From the cell containing the given text, extract its center point as (X, Y) coordinate. 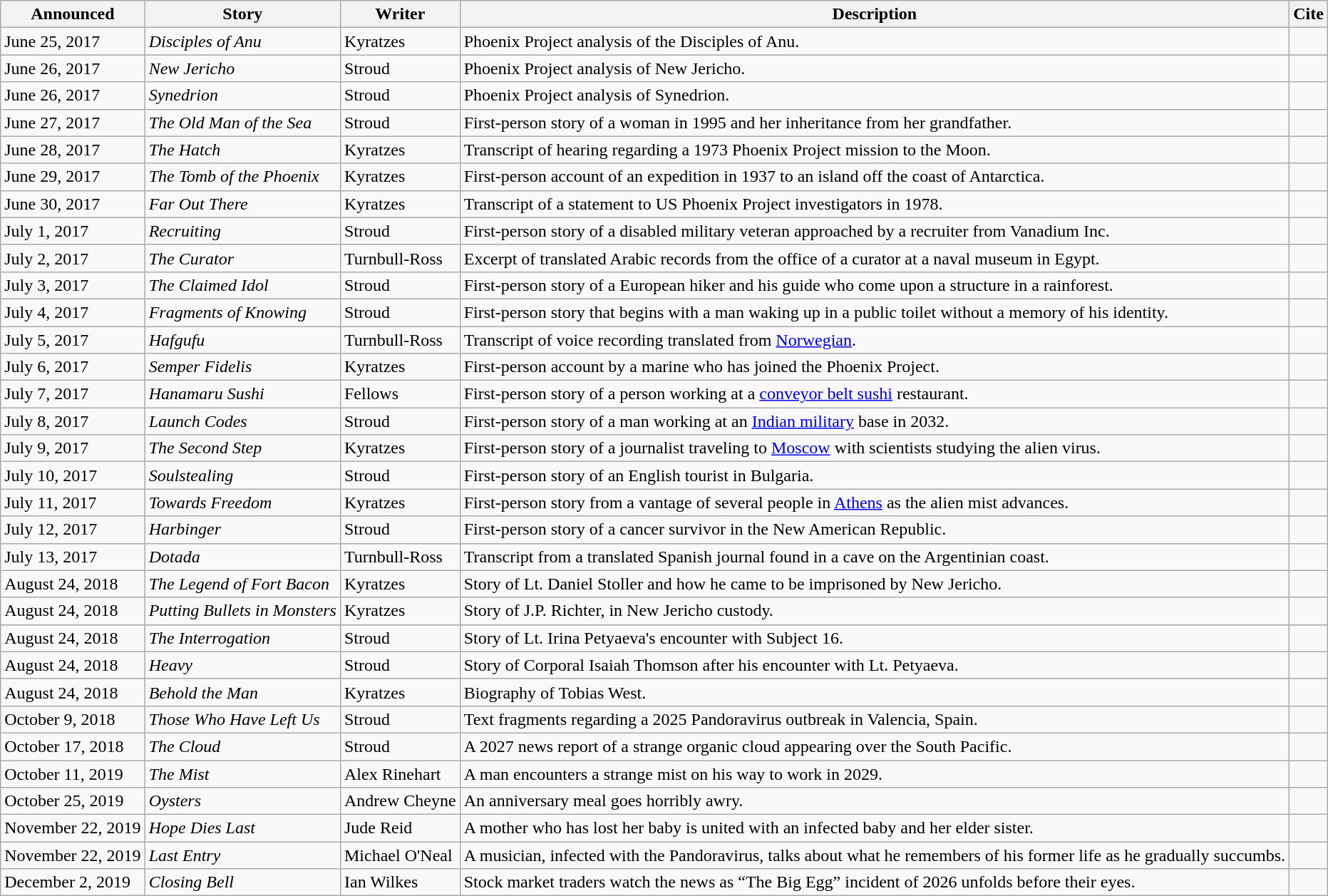
The Second Step (242, 448)
July 9, 2017 (73, 448)
Hanamaru Sushi (242, 394)
Transcript of hearing regarding a 1973 Phoenix Project mission to the Moon. (874, 150)
Description (874, 14)
Story of Lt. Daniel Stoller and how he came to be imprisoned by New Jericho. (874, 584)
First-person story of a cancer survivor in the New American Republic. (874, 530)
July 13, 2017 (73, 557)
Story of Corporal Isaiah Thomson after his encounter with Lt. Petyaeva. (874, 665)
Heavy (242, 665)
First-person story of a woman in 1995 and her inheritance from her grandfather. (874, 123)
A man encounters a strange mist on his way to work in 2029. (874, 773)
Story (242, 14)
First-person story of a person working at a conveyor belt sushi restaurant. (874, 394)
A musician, infected with the Pandoravirus, talks about what he remembers of his former life as he gradually succumbs. (874, 855)
The Hatch (242, 150)
Transcript of voice recording translated from Norwegian. (874, 340)
Recruiting (242, 231)
First-person story of an English tourist in Bulgaria. (874, 475)
Transcript from a translated Spanish journal found in a cave on the Argentinian coast. (874, 557)
The Cloud (242, 746)
First-person story of a journalist traveling to Moscow with scientists studying the alien virus. (874, 448)
July 4, 2017 (73, 312)
July 8, 2017 (73, 421)
July 12, 2017 (73, 530)
October 17, 2018 (73, 746)
A 2027 news report of a strange organic cloud appearing over the South Pacific. (874, 746)
Putting Bullets in Monsters (242, 611)
Hafgufu (242, 340)
June 27, 2017 (73, 123)
Phoenix Project analysis of New Jericho. (874, 68)
A mother who has lost her baby is united with an infected baby and her elder sister. (874, 828)
Phoenix Project analysis of Synedrion. (874, 96)
Dotada (242, 557)
July 11, 2017 (73, 503)
The Tomb of the Phoenix (242, 177)
Behold the Man (242, 692)
June 28, 2017 (73, 150)
Ian Wilkes (400, 882)
July 10, 2017 (73, 475)
Fellows (400, 394)
July 7, 2017 (73, 394)
The Interrogation (242, 638)
First-person story of a man working at an Indian military base in 2032. (874, 421)
Stock market traders watch the news as “The Big Egg” incident of 2026 unfolds before their eyes. (874, 882)
Cite (1309, 14)
Harbinger (242, 530)
Soulstealing (242, 475)
October 9, 2018 (73, 719)
Hope Dies Last (242, 828)
June 25, 2017 (73, 41)
October 25, 2019 (73, 801)
July 2, 2017 (73, 258)
June 30, 2017 (73, 204)
Semper Fidelis (242, 367)
First-person account of an expedition in 1937 to an island off the coast of Antarctica. (874, 177)
Transcript of a statement to US Phoenix Project investigators in 1978. (874, 204)
July 1, 2017 (73, 231)
Launch Codes (242, 421)
Towards Freedom (242, 503)
Alex Rinehart (400, 773)
Oysters (242, 801)
Jude Reid (400, 828)
First-person account by a marine who has joined the Phoenix Project. (874, 367)
Excerpt of translated Arabic records from the office of a curator at a naval museum in Egypt. (874, 258)
First-person story of a disabled military veteran approached by a recruiter from Vanadium Inc. (874, 231)
Story of Lt. Irina Petyaeva's encounter with Subject 16. (874, 638)
First-person story that begins with a man waking up in a public toilet without a memory of his identity. (874, 312)
July 6, 2017 (73, 367)
First-person story of a European hiker and his guide who come upon a structure in a rainforest. (874, 285)
June 29, 2017 (73, 177)
The Curator (242, 258)
July 3, 2017 (73, 285)
Writer (400, 14)
December 2, 2019 (73, 882)
Story of J.P. Richter, in New Jericho custody. (874, 611)
Andrew Cheyne (400, 801)
The Legend of Fort Bacon (242, 584)
July 5, 2017 (73, 340)
Michael O'Neal (400, 855)
An anniversary meal goes horribly awry. (874, 801)
Biography of Tobias West. (874, 692)
Fragments of Knowing (242, 312)
Disciples of Anu (242, 41)
Phoenix Project analysis of the Disciples of Anu. (874, 41)
Last Entry (242, 855)
First-person story from a vantage of several people in Athens as the alien mist advances. (874, 503)
Closing Bell (242, 882)
Far Out There (242, 204)
October 11, 2019 (73, 773)
Those Who Have Left Us (242, 719)
New Jericho (242, 68)
Announced (73, 14)
The Claimed Idol (242, 285)
The Mist (242, 773)
Text fragments regarding a 2025 Pandoravirus outbreak in Valencia, Spain. (874, 719)
Synedrion (242, 96)
The Old Man of the Sea (242, 123)
